Extract the (X, Y) coordinate from the center of the cell holding the provided text.  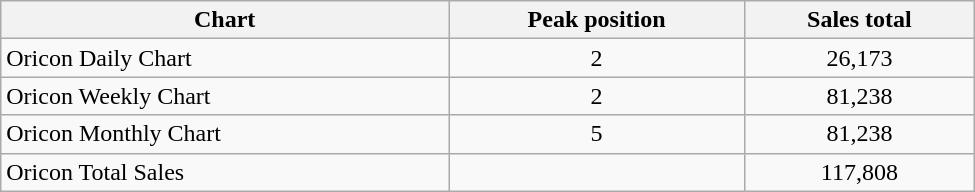
117,808 (860, 172)
Oricon Monthly Chart (225, 134)
5 (597, 134)
Oricon Weekly Chart (225, 96)
26,173 (860, 58)
Peak position (597, 20)
Chart (225, 20)
Oricon Total Sales (225, 172)
Sales total (860, 20)
Oricon Daily Chart (225, 58)
